Find where the given text appears and provide that cell's center as (x, y) coordinate. 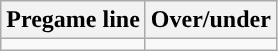
Pregame line (74, 20)
Over/under (210, 20)
